Scan for the cell matching the given text and deliver its (X, Y) coordinate at center. 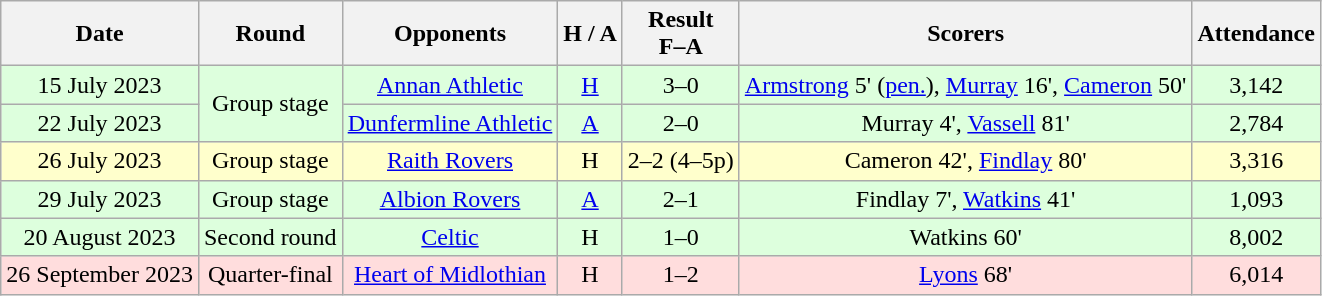
1,093 (1256, 199)
Raith Rovers (450, 161)
8,002 (1256, 237)
2–1 (680, 199)
Date (100, 34)
Heart of Midlothian (450, 275)
Murray 4', Vassell 81' (966, 123)
Celtic (450, 237)
Second round (270, 237)
Cameron 42', Findlay 80' (966, 161)
Quarter-final (270, 275)
6,014 (1256, 275)
Attendance (1256, 34)
H / A (590, 34)
3,142 (1256, 85)
Opponents (450, 34)
Annan Athletic (450, 85)
29 July 2023 (100, 199)
1–0 (680, 237)
20 August 2023 (100, 237)
Watkins 60' (966, 237)
1–2 (680, 275)
Findlay 7', Watkins 41' (966, 199)
26 September 2023 (100, 275)
ResultF–A (680, 34)
15 July 2023 (100, 85)
Round (270, 34)
26 July 2023 (100, 161)
Dunfermline Athletic (450, 123)
22 July 2023 (100, 123)
2–0 (680, 123)
3–0 (680, 85)
Lyons 68' (966, 275)
Albion Rovers (450, 199)
Scorers (966, 34)
2,784 (1256, 123)
2–2 (4–5p) (680, 161)
Armstrong 5' (pen.), Murray 16', Cameron 50' (966, 85)
3,316 (1256, 161)
